For the text-containing cell, return its midpoint in [X, Y] coordinate format. 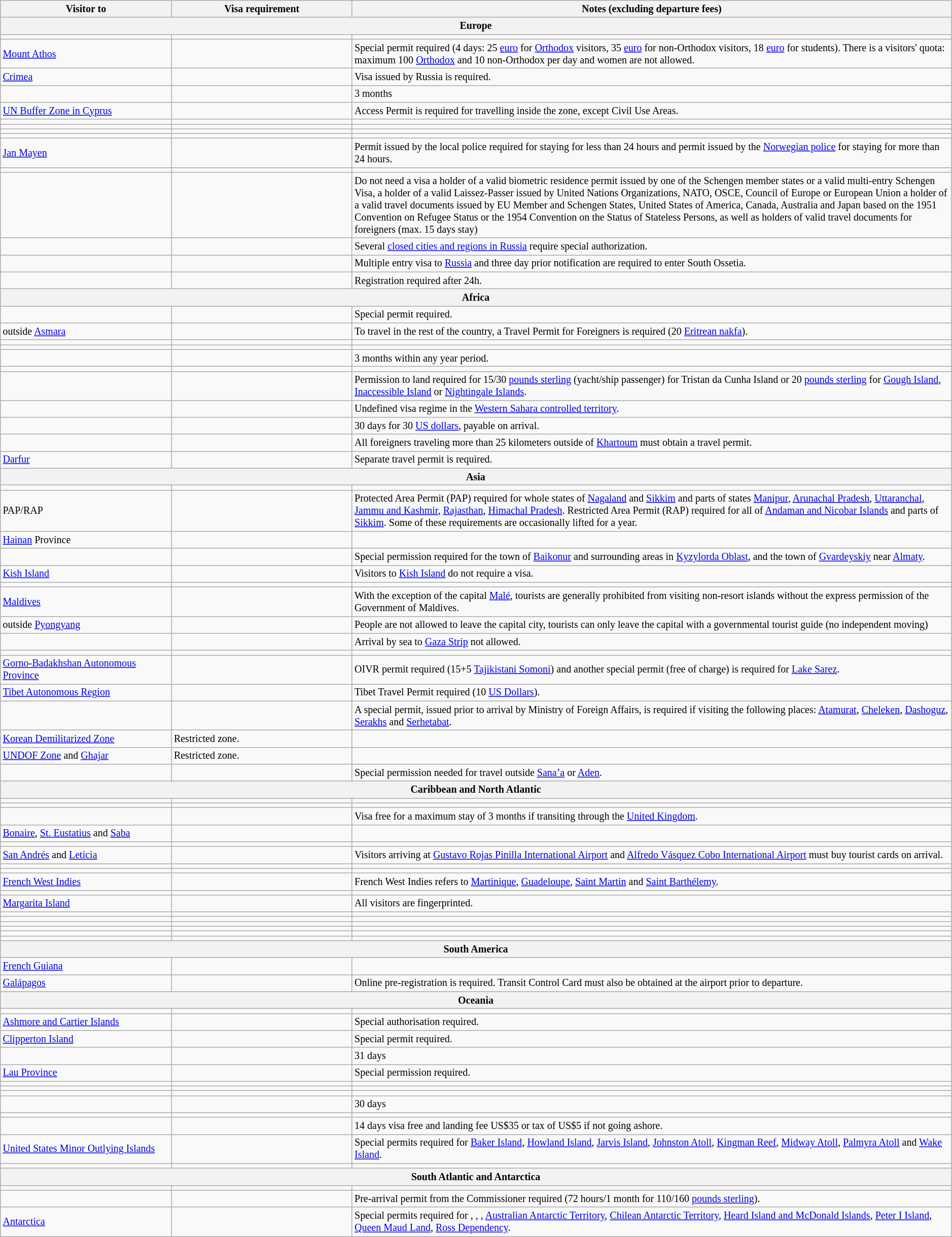
Jan Mayen [86, 153]
Online pre-registration is required. Transit Control Card must also be obtained at the airport prior to departure. [651, 983]
outside Asmara [86, 332]
To travel in the rest of the country, a Travel Permit for Foreigners is required (20 Eritrean nakfa). [651, 332]
All visitors are fingerprinted. [651, 904]
Margarita Island [86, 904]
outside Pyongyang [86, 625]
Special permits required for Baker Island, Howland Island, Jarvis Island, Johnston Atoll, Kingman Reef, Midway Atoll, Palmyra Atoll and Wake Island. [651, 1149]
Visa free for a maximum stay of 3 months if transiting through the United Kingdom. [651, 817]
31 days [651, 1056]
Special permission required. [651, 1073]
French West Indies refers to Martinique, Guadeloupe, Saint Martin and Saint Barthélemy. [651, 881]
San Andrés and Leticia [86, 855]
French West Indies [86, 881]
14 days visa free and landing fee US$35 or tax of US$5 if not going ashore. [651, 1126]
Ashmore and Cartier Islands [86, 1021]
Notes (excluding departure fees) [651, 9]
Clipperton Island [86, 1039]
Gorno-Badakhshan Autonomous Province [86, 669]
People are not allowed to leave the capital city, tourists can only leave the capital with a governmental tourist guide (no independent moving) [651, 625]
Visitors arriving at Gustavo Rojas Pinilla International Airport and Alfredo Vásquez Cobo International Airport must buy tourist cards on arrival. [651, 855]
Bonaire, St. Eustatius and Saba [86, 834]
Several closed cities and regions in Russia require special authorization. [651, 246]
South Atlantic and Antarctica [476, 1177]
UN Buffer Zone in Cyprus [86, 111]
Mount Athos [86, 54]
Asia [476, 477]
30 days [651, 1105]
Caribbean and North Atlantic [476, 790]
Arrival by sea to Gaza Strip not allowed. [651, 642]
OIVR permit required (15+5 Tajikistani Somoni) and another special permit (free of charge) is required for Lake Sarez. [651, 669]
Korean Demilitarized Zone [86, 738]
PAP/RAP [86, 511]
All foreigners traveling more than 25 kilometers outside of Khartoum must obtain a travel permit. [651, 443]
Separate travel permit is required. [651, 460]
South America [476, 949]
Galápagos [86, 983]
Tibet Autonomous Region [86, 693]
30 days for 30 US dollars, payable on arrival. [651, 426]
3 months [651, 93]
Visa requirement [262, 9]
Oceania [476, 1000]
Europe [476, 26]
French Guiana [86, 967]
Maldives [86, 602]
Special permission needed for travel outside Sana’a or Aden. [651, 773]
UNDOF Zone and Ghajar [86, 756]
Africa [476, 297]
Crimea [86, 77]
Antarctica [86, 1221]
Tibet Travel Permit required (10 US Dollars). [651, 693]
Visitor to [86, 9]
3 months within any year period. [651, 358]
Visa issued by Russia is required. [651, 77]
United States Minor Outlying Islands [86, 1149]
Undefined visa regime in the Western Sahara controlled territory. [651, 409]
Darfur [86, 460]
Access Permit is required for travelling inside the zone, except Civil Use Areas. [651, 111]
Visitors to Kish Island do not require a visa. [651, 574]
Special permission required for the town of Baikonur and surrounding areas in Kyzylorda Oblast, and the town of Gvardeyskiy near Almaty. [651, 557]
Lau Province [86, 1073]
Multiple entry visa to Russia and three day prior notification are required to enter South Ossetia. [651, 264]
Pre-arrival permit from the Commissioner required (72 hours/1 month for 110/160 pounds sterling). [651, 1199]
Kish Island [86, 574]
Special authorisation required. [651, 1021]
Hainan Province [86, 540]
Registration required after 24h. [651, 281]
